Return the [X, Y] coordinate for the center point of the cell that contains the specified text.  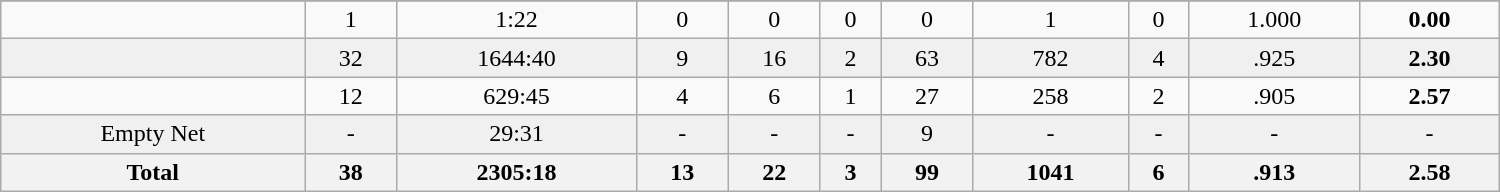
63 [927, 58]
1644:40 [516, 58]
13 [682, 172]
22 [774, 172]
2.58 [1430, 172]
Total [153, 172]
38 [351, 172]
29:31 [516, 134]
0.00 [1430, 20]
2.57 [1430, 96]
3 [850, 172]
27 [927, 96]
258 [1050, 96]
Empty Net [153, 134]
.913 [1274, 172]
629:45 [516, 96]
782 [1050, 58]
32 [351, 58]
99 [927, 172]
.925 [1274, 58]
1.000 [1274, 20]
1041 [1050, 172]
12 [351, 96]
2305:18 [516, 172]
.905 [1274, 96]
1:22 [516, 20]
2.30 [1430, 58]
16 [774, 58]
